Provide the (X, Y) coordinate of the cell's center where the given text is located.  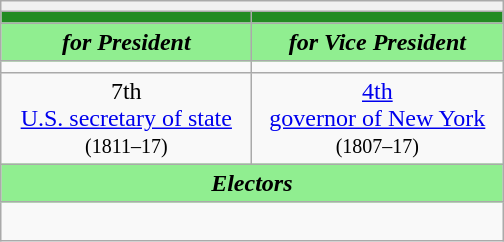
for President (126, 42)
for Vice President (378, 42)
7thU.S. secretary of state(1811–17) (126, 118)
4thgovernor of New York(1807–17) (378, 118)
Electors (252, 183)
